Determine the [x, y] coordinate at the center of the cell enclosing the given text.  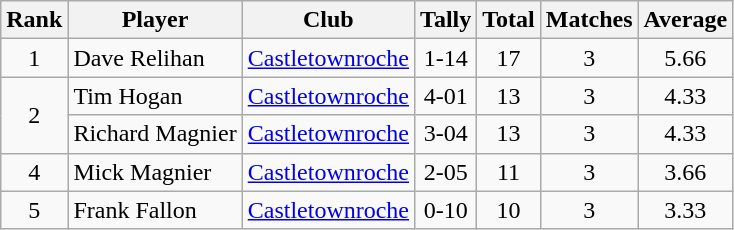
4-01 [446, 96]
0-10 [446, 210]
Tim Hogan [155, 96]
Club [328, 20]
2 [34, 115]
Average [686, 20]
Frank Fallon [155, 210]
Dave Relihan [155, 58]
5.66 [686, 58]
2-05 [446, 172]
1 [34, 58]
Matches [589, 20]
3.33 [686, 210]
Richard Magnier [155, 134]
4 [34, 172]
Tally [446, 20]
Rank [34, 20]
17 [509, 58]
10 [509, 210]
3-04 [446, 134]
Player [155, 20]
3.66 [686, 172]
1-14 [446, 58]
Total [509, 20]
5 [34, 210]
11 [509, 172]
Mick Magnier [155, 172]
